Output the (x, y) coordinate of the center of the cell containing the given text.  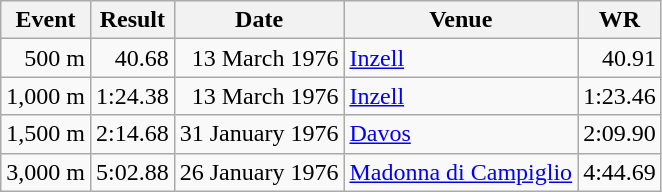
31 January 1976 (259, 134)
Davos (461, 134)
40.91 (620, 58)
2:09.90 (620, 134)
4:44.69 (620, 172)
Result (132, 20)
Date (259, 20)
3,000 m (46, 172)
WR (620, 20)
1:23.46 (620, 96)
Madonna di Campiglio (461, 172)
1,000 m (46, 96)
5:02.88 (132, 172)
Event (46, 20)
40.68 (132, 58)
Venue (461, 20)
500 m (46, 58)
1,500 m (46, 134)
26 January 1976 (259, 172)
2:14.68 (132, 134)
1:24.38 (132, 96)
